Provide the (x, y) coordinate of the cell's center where the given text is located.  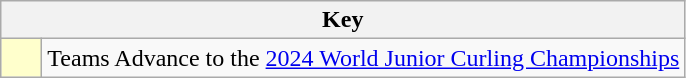
Key (343, 20)
Teams Advance to the 2024 World Junior Curling Championships (364, 58)
